Extract the (x, y) coordinate from the center of the cell holding the provided text.  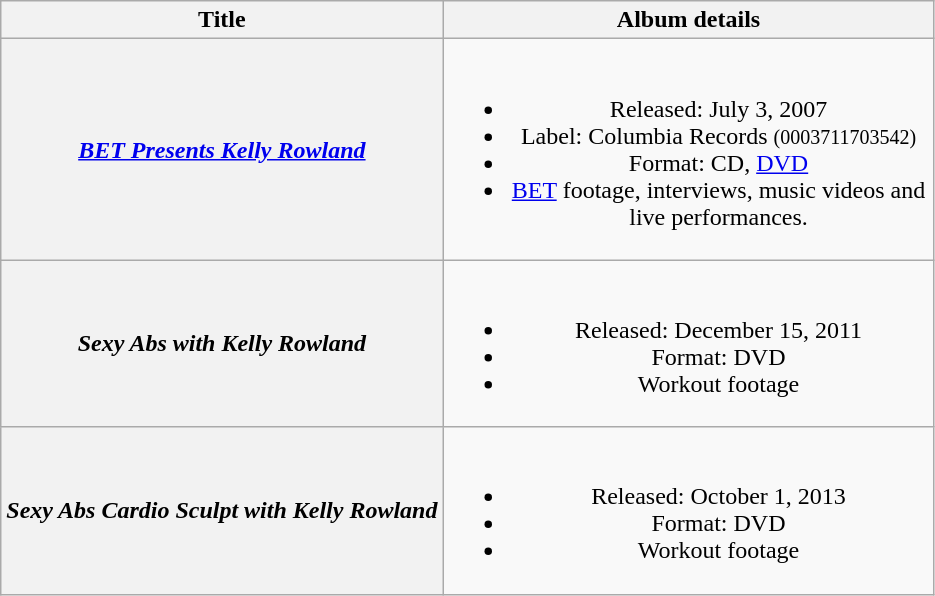
Released: December 15, 2011Format: DVDWorkout footage (688, 344)
Sexy Abs with Kelly Rowland (222, 344)
Released: July 3, 2007Label: Columbia Records (0003711703542)Format: CD, DVDBET footage, interviews, music videos and live performances. (688, 150)
BET Presents Kelly Rowland (222, 150)
Released: October 1, 2013Format: DVDWorkout footage (688, 510)
Sexy Abs Cardio Sculpt with Kelly Rowland (222, 510)
Title (222, 20)
Album details (688, 20)
